Pinpoint the cell where the given text exists, returning its [X, Y] midpoint coordinate. 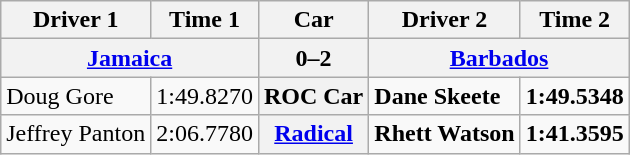
Car [313, 20]
Driver 2 [444, 20]
ROC Car [313, 96]
Driver 1 [76, 20]
1:41.3595 [574, 134]
Jeffrey Panton [76, 134]
1:49.5348 [574, 96]
Dane Skeete [444, 96]
Radical [313, 134]
Time 1 [205, 20]
Rhett Watson [444, 134]
Time 2 [574, 20]
Doug Gore [76, 96]
Barbados [499, 58]
0–2 [313, 58]
1:49.8270 [205, 96]
Jamaica [130, 58]
2:06.7780 [205, 134]
